Scan for the cell matching the given text and deliver its [x, y] coordinate at center. 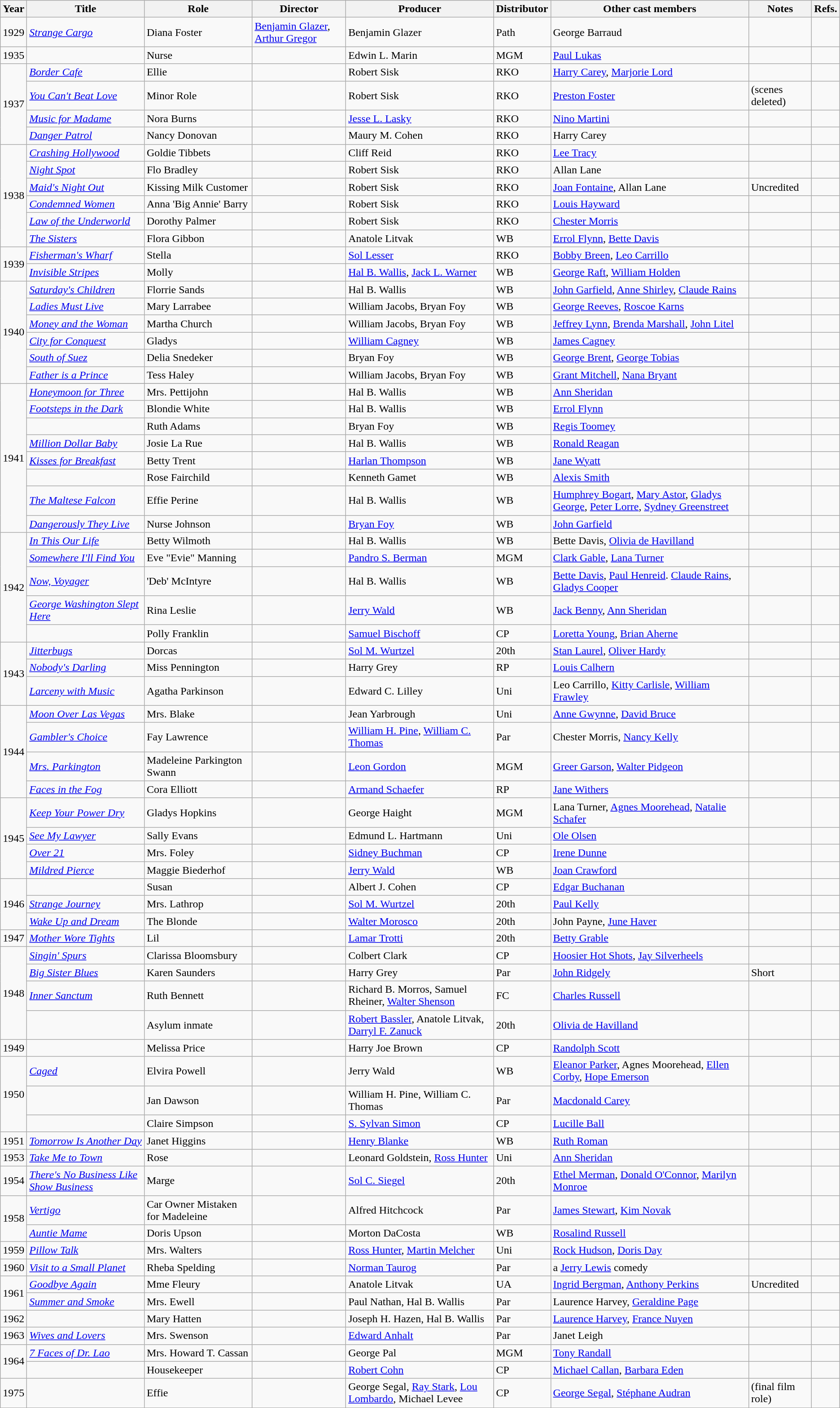
1944 [13, 752]
Nancy Donovan [198, 136]
Sidney Buchman [420, 853]
Visit to a Small Planet [86, 1267]
Fay Lawrence [198, 737]
1937 [13, 104]
FC [522, 996]
Million Dollar Baby [86, 443]
Flo Bradley [198, 170]
Role [198, 9]
Edmund L. Hartmann [420, 836]
Mrs. Pettijohn [198, 392]
Grant Mitchell, Nana Bryant [650, 375]
Louis Calhern [650, 668]
1959 [13, 1250]
Condemned Women [86, 204]
Director [299, 9]
Eve "Evie" Manning [198, 558]
Paul Kelly [650, 904]
The Sisters [86, 238]
Regis Toomey [650, 426]
Leonard Goldstein, Ross Hunter [420, 1157]
George Haight [420, 813]
Joseph H. Hazen, Hal B. Wallis [420, 1319]
Danger Patrol [86, 136]
Flora Gibbon [198, 238]
Ladies Must Live [86, 307]
Randolph Scott [650, 1048]
Leon Gordon [420, 766]
Norman Taurog [420, 1267]
Car Owner Mistaken for Madeleine [198, 1210]
City for Conquest [86, 341]
Elvira Powell [198, 1071]
Harry Carey, Marjorie Lord [650, 72]
Rock Hudson, Doris Day [650, 1250]
Martha Church [198, 324]
Paul Nathan, Hal B. Wallis [420, 1302]
1935 [13, 55]
1945 [13, 838]
Jan Dawson [198, 1100]
Armand Schaefer [420, 789]
Sally Evans [198, 836]
Notes [780, 9]
Alexis Smith [650, 477]
Fisherman's Wharf [86, 255]
Nobody's Darling [86, 668]
Maid's Night Out [86, 187]
Morton DaCosta [420, 1233]
1929 [13, 32]
Edward Anhalt [420, 1336]
James Stewart, Kim Novak [650, 1210]
Cliff Reid [420, 153]
Robert Cohn [420, 1370]
Lana Turner, Agnes Moorehead, Natalie Schafer [650, 813]
Stella [198, 255]
Stan Laurel, Oliver Hardy [650, 651]
Strange Journey [86, 904]
Diana Foster [198, 32]
Jean Yarbrough [420, 714]
Footsteps in the Dark [86, 409]
Jesse L. Lasky [420, 119]
Rose Fairchild [198, 477]
Henry Blanke [420, 1140]
1960 [13, 1267]
John Garfield [650, 524]
Nino Martini [650, 119]
The Maltese Falcon [86, 500]
See My Lawyer [86, 836]
Delia Snedeker [198, 358]
'Deb' McIntyre [198, 581]
Vertigo [86, 1210]
Jack Benny, Ann Sheridan [650, 611]
Jitterbugs [86, 651]
Anne Gwynne, David Bruce [650, 714]
Pillow Talk [86, 1250]
Janet Higgins [198, 1140]
Walter Morosco [420, 921]
In This Our Life [86, 541]
Edwin L. Marin [420, 55]
1943 [13, 673]
Refs. [826, 9]
Rosalind Russell [650, 1233]
Maggie Biederhof [198, 870]
Effie Perine [198, 500]
George Brent, George Tobias [650, 358]
Ross Hunter, Martin Melcher [420, 1250]
1946 [13, 904]
Michael Callan, Barbara Eden [650, 1370]
1940 [13, 332]
Distributor [522, 9]
Bette Davis, Olivia de Havilland [650, 541]
Short [780, 972]
Errol Flynn [650, 409]
Edward C. Lilley [420, 691]
Errol Flynn, Bette Davis [650, 238]
Miss Pennington [198, 668]
1947 [13, 938]
Lamar Trotti [420, 938]
Lil [198, 938]
Karen Saunders [198, 972]
Moon Over Las Vegas [86, 714]
Music for Madame [86, 119]
Kissing Milk Customer [198, 187]
Mary Hatten [198, 1319]
Keep Your Power Dry [86, 813]
John Garfield, Anne Shirley, Claude Rains [650, 290]
Polly Franklin [198, 634]
Benjamin Glazer [420, 32]
(final film role) [780, 1393]
Bobby Breen, Leo Carrillo [650, 255]
1941 [13, 458]
Louis Hayward [650, 204]
Mrs. Walters [198, 1250]
Gambler's Choice [86, 737]
Anna 'Big Annie' Barry [198, 204]
Auntie Mame [86, 1233]
Caged [86, 1071]
Cora Elliott [198, 789]
1942 [13, 587]
1962 [13, 1319]
Pandro S. Berman [420, 558]
Macdonald Carey [650, 1100]
Lee Tracy [650, 153]
Clarissa Bloomsbury [198, 955]
Mme Fleury [198, 1285]
Border Cafe [86, 72]
Paul Lukas [650, 55]
Susan [198, 887]
Goodbye Again [86, 1285]
Producer [420, 9]
Allan Lane [650, 170]
Irene Dunne [650, 853]
Marge [198, 1181]
1951 [13, 1140]
Invisible Stripes [86, 273]
Crashing Hollywood [86, 153]
Lucille Ball [650, 1123]
Mrs. Swenson [198, 1336]
Saturday's Children [86, 290]
Gladys Hopkins [198, 813]
Mrs. Parkington [86, 766]
7 Faces of Dr. Lao [86, 1353]
Dorothy Palmer [198, 221]
Dangerously They Live [86, 524]
Nurse Johnson [198, 524]
1958 [13, 1219]
Hal B. Wallis, Jack L. Warner [420, 273]
Now, Voyager [86, 581]
Eleanor Parker, Agnes Moorehead, Ellen Corby, Hope Emerson [650, 1071]
Jane Wyatt [650, 460]
Clark Gable, Lana Turner [650, 558]
Albert J. Cohen [420, 887]
Somewhere I'll Find You [86, 558]
UA [522, 1285]
George Pal [420, 1353]
Rina Leslie [198, 611]
Betty Grable [650, 938]
Ethel Merman, Donald O'Connor, Marilyn Monroe [650, 1181]
1961 [13, 1293]
George Reeves, Roscoe Karns [650, 307]
Money and the Woman [86, 324]
a Jerry Lewis comedy [650, 1267]
Gladys [198, 341]
Harry Carey [650, 136]
Effie [198, 1393]
1948 [13, 993]
Mrs. Blake [198, 714]
Inner Sanctum [86, 996]
Betty Trent [198, 460]
Nurse [198, 55]
Harry Joe Brown [420, 1048]
Laurence Harvey, France Nuyen [650, 1319]
Larceny with Music [86, 691]
Molly [198, 273]
Jane Withers [650, 789]
Kisses for Breakfast [86, 460]
(scenes deleted) [780, 95]
The Blonde [198, 921]
Janet Leigh [650, 1336]
George Washington Slept Here [86, 611]
There's No Business Like Show Business [86, 1181]
Rose [198, 1157]
Humphrey Bogart, Mary Astor, Gladys George, Peter Lorre, Sydney Greenstreet [650, 500]
Mary Larrabee [198, 307]
Nora Burns [198, 119]
1939 [13, 264]
Ruth Adams [198, 426]
Maury M. Cohen [420, 136]
Doris Upson [198, 1233]
Take Me to Town [86, 1157]
Faces in the Fog [86, 789]
Richard B. Morros, Samuel Rheiner, Walter Shenson [420, 996]
William Cagney [420, 341]
Blondie White [198, 409]
South of Suez [86, 358]
1949 [13, 1048]
Mildred Pierce [86, 870]
Harlan Thompson [420, 460]
Father is a Prince [86, 375]
Preston Foster [650, 95]
Greer Garson, Walter Pidgeon [650, 766]
Robert Bassler, Anatole Litvak, Darryl F. Zanuck [420, 1025]
Betty Wilmoth [198, 541]
1964 [13, 1361]
Mrs. Ewell [198, 1302]
Olivia de Havilland [650, 1025]
1975 [13, 1393]
Colbert Clark [420, 955]
John Ridgely [650, 972]
Path [522, 32]
Singin' Spurs [86, 955]
Tess Haley [198, 375]
Goldie Tibbets [198, 153]
1953 [13, 1157]
Other cast members [650, 9]
Rheba Spelding [198, 1267]
Leo Carrillo, Kitty Carlisle, William Frawley [650, 691]
1938 [13, 195]
George Barraud [650, 32]
Ingrid Bergman, Anthony Perkins [650, 1285]
Ruth Roman [650, 1140]
Ruth Bennett [198, 996]
Big Sister Blues [86, 972]
Housekeeper [198, 1370]
Edgar Buchanan [650, 887]
Minor Role [198, 95]
Tony Randall [650, 1353]
Kenneth Gamet [420, 477]
Wives and Lovers [86, 1336]
Bette Davis, Paul Henreid. Claude Rains, Gladys Cooper [650, 581]
Mother Wore Tights [86, 938]
Samuel Bischoff [420, 634]
Strange Cargo [86, 32]
Chester Morris [650, 221]
George Segal, Stéphane Audran [650, 1393]
Honeymoon for Three [86, 392]
George Raft, William Holden [650, 273]
Wake Up and Dream [86, 921]
Year [13, 9]
Night Spot [86, 170]
Joan Crawford [650, 870]
Ellie [198, 72]
Jeffrey Lynn, Brenda Marshall, John Litel [650, 324]
Agatha Parkinson [198, 691]
S. Sylvan Simon [420, 1123]
John Payne, June Haver [650, 921]
Chester Morris, Nancy Kelly [650, 737]
George Segal, Ray Stark, Lou Lombardo, Michael Levee [420, 1393]
Claire Simpson [198, 1123]
Alfred Hitchcock [420, 1210]
Summer and Smoke [86, 1302]
Loretta Young, Brian Aherne [650, 634]
Florrie Sands [198, 290]
Over 21 [86, 853]
Mrs. Lathrop [198, 904]
You Can't Beat Love [86, 95]
Law of the Underworld [86, 221]
Madeleine Parkington Swann [198, 766]
Dorcas [198, 651]
Melissa Price [198, 1048]
Asylum inmate [198, 1025]
Hoosier Hot Shots, Jay Silverheels [650, 955]
James Cagney [650, 341]
1954 [13, 1181]
Josie La Rue [198, 443]
Laurence Harvey, Geraldine Page [650, 1302]
Sol Lesser [420, 255]
Mrs. Foley [198, 853]
1963 [13, 1336]
Joan Fontaine, Allan Lane [650, 187]
Title [86, 9]
Ole Olsen [650, 836]
Benjamin Glazer, Arthur Gregor [299, 32]
Ronald Reagan [650, 443]
Tomorrow Is Another Day [86, 1140]
1950 [13, 1094]
Charles Russell [650, 996]
Sol C. Siegel [420, 1181]
Mrs. Howard T. Cassan [198, 1353]
